Return [x, y] of the center of cell containing provided text 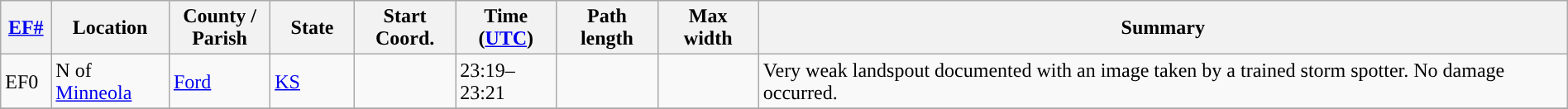
EF# [26, 28]
Start Coord. [404, 28]
KS [313, 81]
Max width [708, 28]
N of Minneola [111, 81]
EF0 [26, 81]
Ford [219, 81]
County / Parish [219, 28]
Location [111, 28]
Summary [1163, 28]
23:19–23:21 [506, 81]
Very weak landspout documented with an image taken by a trained storm spotter. No damage occurred. [1163, 81]
State [313, 28]
Path length [607, 28]
Time (UTC) [506, 28]
